Detect which cell encompasses the target text, then output its (X, Y) center coordinate. 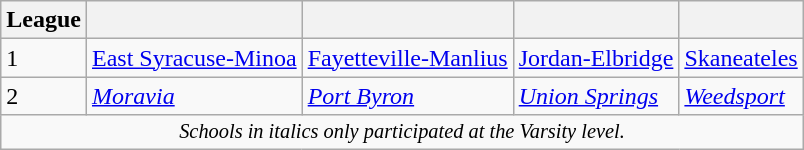
Jordan-Elbridge (596, 58)
Fayetteville-Manlius (408, 58)
Skaneateles (741, 58)
Schools in italics only participated at the Varsity level. (402, 132)
1 (44, 58)
2 (44, 96)
Weedsport (741, 96)
Port Byron (408, 96)
League (44, 20)
Union Springs (596, 96)
East Syracuse-Minoa (194, 58)
Moravia (194, 96)
